Find where the given text appears and provide that cell's center as (X, Y) coordinate. 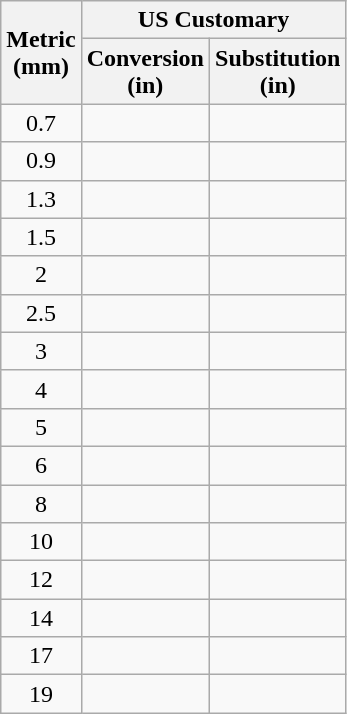
Metric(mm) (41, 52)
19 (41, 694)
Conversion(in) (145, 72)
8 (41, 503)
1.5 (41, 237)
10 (41, 542)
6 (41, 465)
17 (41, 656)
0.7 (41, 123)
3 (41, 351)
US Customary (214, 20)
12 (41, 580)
Substitution(in) (278, 72)
14 (41, 618)
0.9 (41, 161)
1.3 (41, 199)
4 (41, 389)
2 (41, 275)
5 (41, 427)
2.5 (41, 313)
